Find where the given text appears and provide that cell's center as (x, y) coordinate. 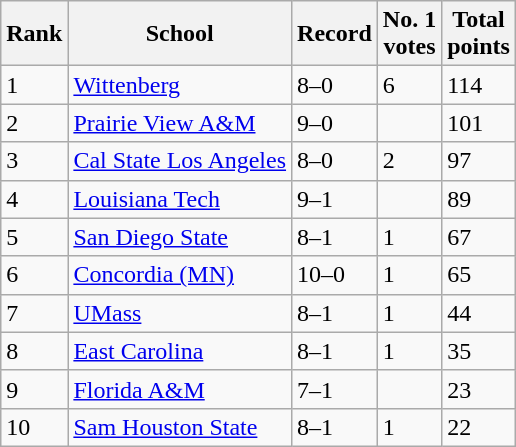
Sam Houston State (180, 427)
Cal State Los Angeles (180, 161)
10 (34, 427)
89 (479, 199)
10–0 (335, 275)
9–0 (335, 123)
101 (479, 123)
Concordia (MN) (180, 275)
4 (34, 199)
East Carolina (180, 351)
22 (479, 427)
65 (479, 275)
Wittenberg (180, 85)
44 (479, 313)
7 (34, 313)
No. 1votes (409, 34)
5 (34, 237)
UMass (180, 313)
9 (34, 389)
Prairie View A&M (180, 123)
114 (479, 85)
67 (479, 237)
3 (34, 161)
8 (34, 351)
Record (335, 34)
Louisiana Tech (180, 199)
35 (479, 351)
Totalpoints (479, 34)
7–1 (335, 389)
Rank (34, 34)
San Diego State (180, 237)
97 (479, 161)
9–1 (335, 199)
School (180, 34)
23 (479, 389)
Florida A&M (180, 389)
